Return [x, y] of the center of cell containing provided text 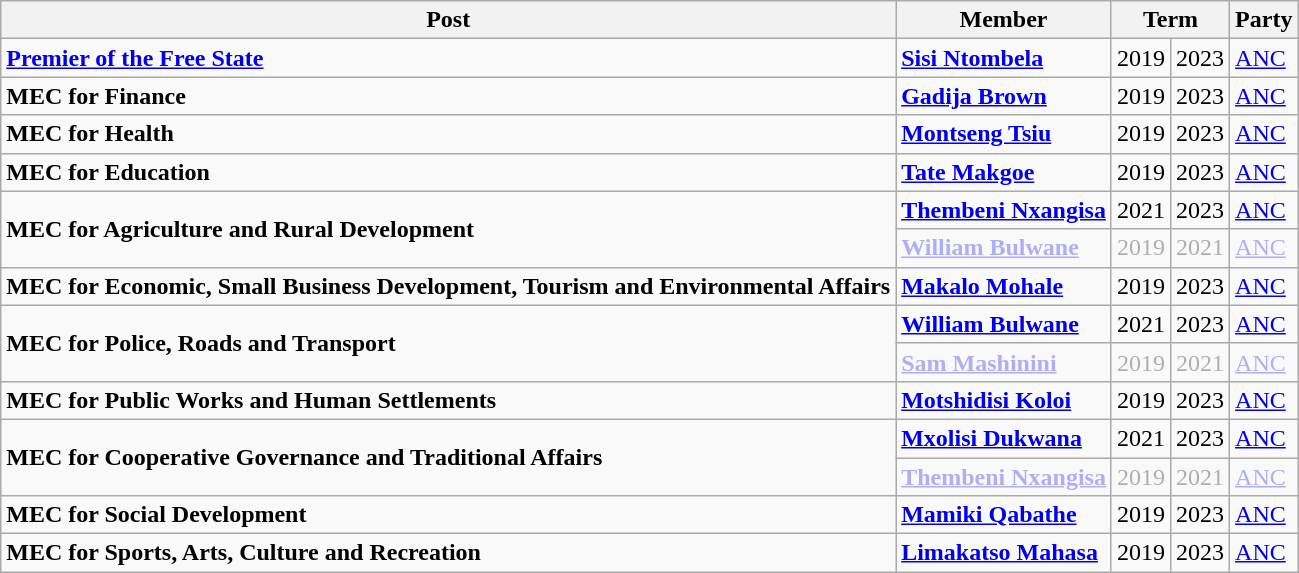
MEC for Education [448, 172]
Montseng Tsiu [1004, 134]
MEC for Agriculture and Rural Development [448, 229]
MEC for Police, Roads and Transport [448, 343]
MEC for Finance [448, 96]
Party [1264, 20]
Limakatso Mahasa [1004, 553]
Tate Makgoe [1004, 172]
Sisi Ntombela [1004, 58]
Term [1170, 20]
Mxolisi Dukwana [1004, 438]
Mamiki Qabathe [1004, 515]
MEC for Social Development [448, 515]
MEC for Public Works and Human Settlements [448, 400]
Makalo Mohale [1004, 286]
MEC for Economic, Small Business Development, Tourism and Environmental Affairs [448, 286]
Gadija Brown [1004, 96]
Premier of the Free State [448, 58]
Member [1004, 20]
MEC for Cooperative Governance and Traditional Affairs [448, 457]
MEC for Sports, Arts, Culture and Recreation [448, 553]
Motshidisi Koloi [1004, 400]
MEC for Health [448, 134]
Sam Mashinini [1004, 362]
Post [448, 20]
